Output the [X, Y] coordinate of the center of the cell containing the given text.  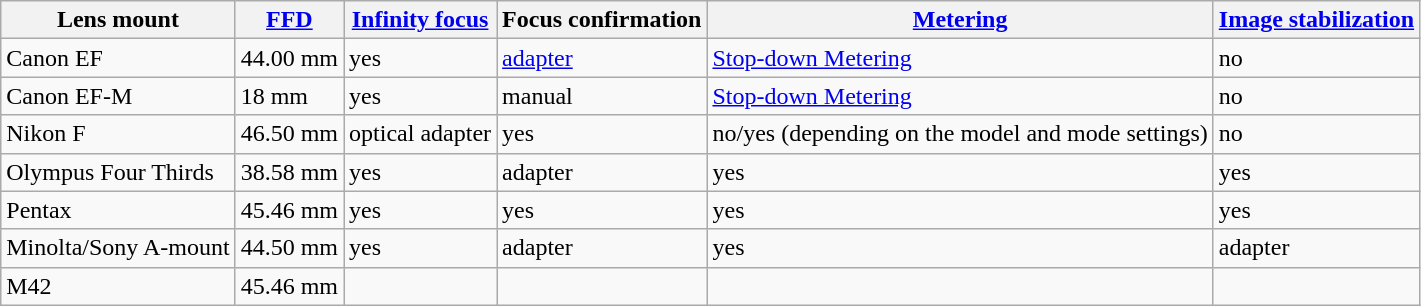
Infinity focus [420, 20]
Nikon F [118, 134]
no/yes (depending on the model and mode settings) [960, 134]
Minolta/Sony A-mount [118, 248]
Focus confirmation [602, 20]
Olympus Four Thirds [118, 172]
18 mm [289, 96]
38.58 mm [289, 172]
44.50 mm [289, 248]
Canon EF [118, 58]
Canon EF-M [118, 96]
Image stabilization [1316, 20]
44.00 mm [289, 58]
M42 [118, 286]
Lens mount [118, 20]
46.50 mm [289, 134]
Pentax [118, 210]
manual [602, 96]
optical adapter [420, 134]
Metering [960, 20]
FFD [289, 20]
